Extract the [x, y] coordinate from the center of the cell holding the provided text.  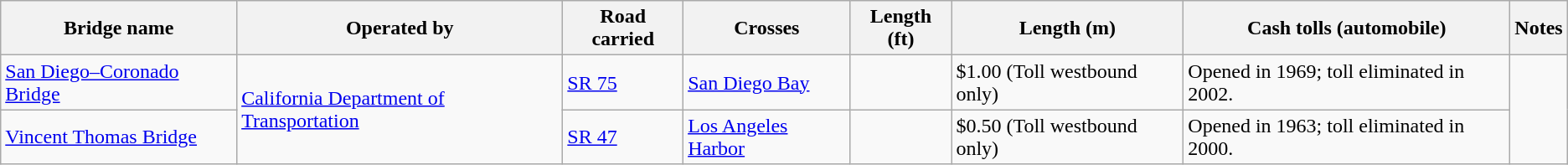
Los Angeles Harbor [767, 137]
Bridge name [119, 28]
Road carried [623, 28]
Crosses [767, 28]
San Diego Bay [767, 82]
Length (ft) [901, 28]
SR 75 [623, 82]
San Diego–Coronado Bridge [119, 82]
Opened in 1963; toll eliminated in 2000. [1347, 137]
California Department of Transportation [400, 110]
$1.00 (Toll westbound only) [1067, 82]
Vincent Thomas Bridge [119, 137]
$0.50 (Toll westbound only) [1067, 137]
Opened in 1969; toll eliminated in 2002. [1347, 82]
Operated by [400, 28]
Notes [1539, 28]
Length (m) [1067, 28]
SR 47 [623, 137]
Cash tolls (automobile) [1347, 28]
